Identify which cell holds the provided text, then report its [x, y] central coordinate. 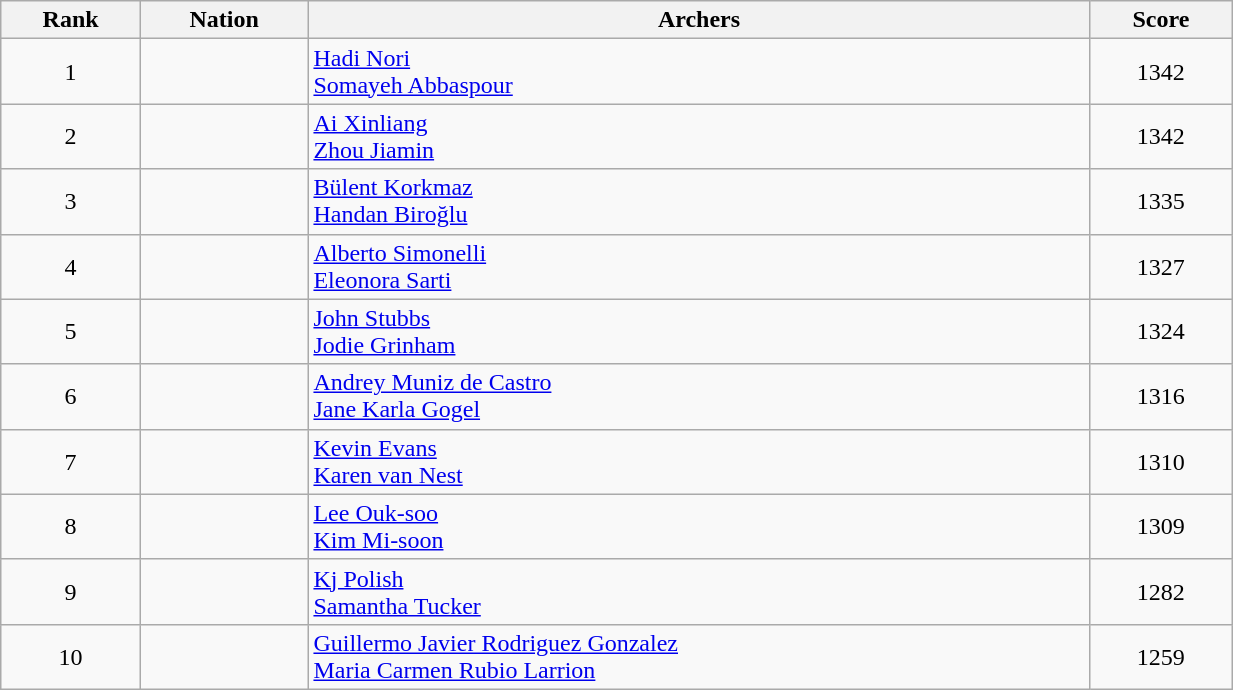
Alberto SimonelliEleonora Sarti [699, 266]
9 [71, 592]
Bülent Korkmaz Handan Biroğlu [699, 202]
7 [71, 462]
Score [1161, 20]
Archers [699, 20]
1259 [1161, 656]
Rank [71, 20]
1 [71, 72]
Hadi NoriSomayeh Abbaspour [699, 72]
10 [71, 656]
2 [71, 136]
1310 [1161, 462]
1324 [1161, 332]
1335 [1161, 202]
Ai XinliangZhou Jiamin [699, 136]
John StubbsJodie Grinham [699, 332]
3 [71, 202]
Kevin EvansKaren van Nest [699, 462]
5 [71, 332]
Andrey Muniz de CastroJane Karla Gogel [699, 396]
1327 [1161, 266]
Guillermo Javier Rodriguez GonzalezMaria Carmen Rubio Larrion [699, 656]
1309 [1161, 526]
4 [71, 266]
1316 [1161, 396]
Nation [224, 20]
Lee Ouk-sooKim Mi-soon [699, 526]
8 [71, 526]
1282 [1161, 592]
6 [71, 396]
Kj PolishSamantha Tucker [699, 592]
